Search for the cell housing the specified text and yield its (x, y) center coordinate. 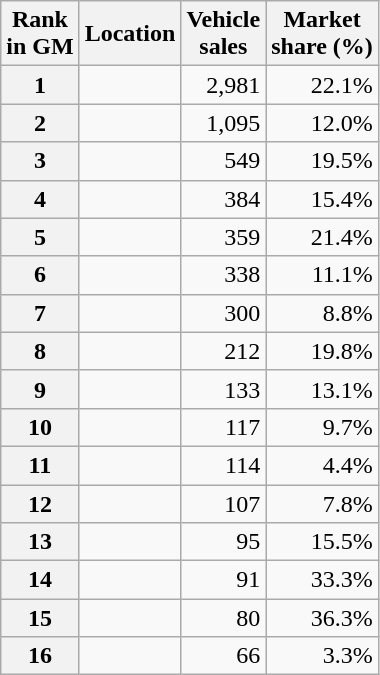
80 (224, 618)
Rankin GM (40, 34)
300 (224, 313)
7.8% (322, 503)
6 (40, 275)
338 (224, 275)
212 (224, 351)
19.5% (322, 161)
12 (40, 503)
Vehiclesales (224, 34)
95 (224, 542)
8 (40, 351)
14 (40, 580)
1 (40, 85)
15 (40, 618)
9 (40, 389)
3.3% (322, 656)
Location (130, 34)
66 (224, 656)
13.1% (322, 389)
11 (40, 465)
4 (40, 199)
22.1% (322, 85)
117 (224, 427)
1,095 (224, 123)
33.3% (322, 580)
10 (40, 427)
3 (40, 161)
5 (40, 237)
15.4% (322, 199)
12.0% (322, 123)
21.4% (322, 237)
2 (40, 123)
36.3% (322, 618)
13 (40, 542)
15.5% (322, 542)
9.7% (322, 427)
Marketshare (%) (322, 34)
133 (224, 389)
8.8% (322, 313)
384 (224, 199)
114 (224, 465)
19.8% (322, 351)
549 (224, 161)
107 (224, 503)
7 (40, 313)
16 (40, 656)
2,981 (224, 85)
359 (224, 237)
11.1% (322, 275)
91 (224, 580)
4.4% (322, 465)
